Capture the cell that displays the provided text and extract its [X, Y] central coordinate. 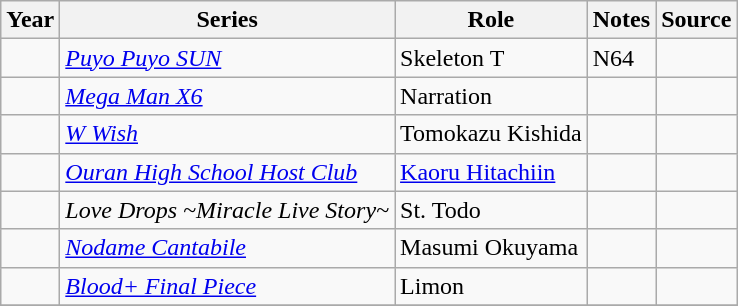
Narration [492, 96]
Masumi Okuyama [492, 248]
Series [228, 20]
Tomokazu Kishida [492, 134]
Nodame Cantabile [228, 248]
Source [696, 20]
St. Todo [492, 210]
Love Drops ~Miracle Live Story~ [228, 210]
W Wish [228, 134]
Skeleton T [492, 58]
Role [492, 20]
Notes [621, 20]
N64 [621, 58]
Mega Man X6 [228, 96]
Year [30, 20]
Limon [492, 286]
Blood+ Final Piece [228, 286]
Kaoru Hitachiin [492, 172]
Puyo Puyo SUN [228, 58]
Ouran High School Host Club [228, 172]
